Find where the given text appears and provide that cell's center as (x, y) coordinate. 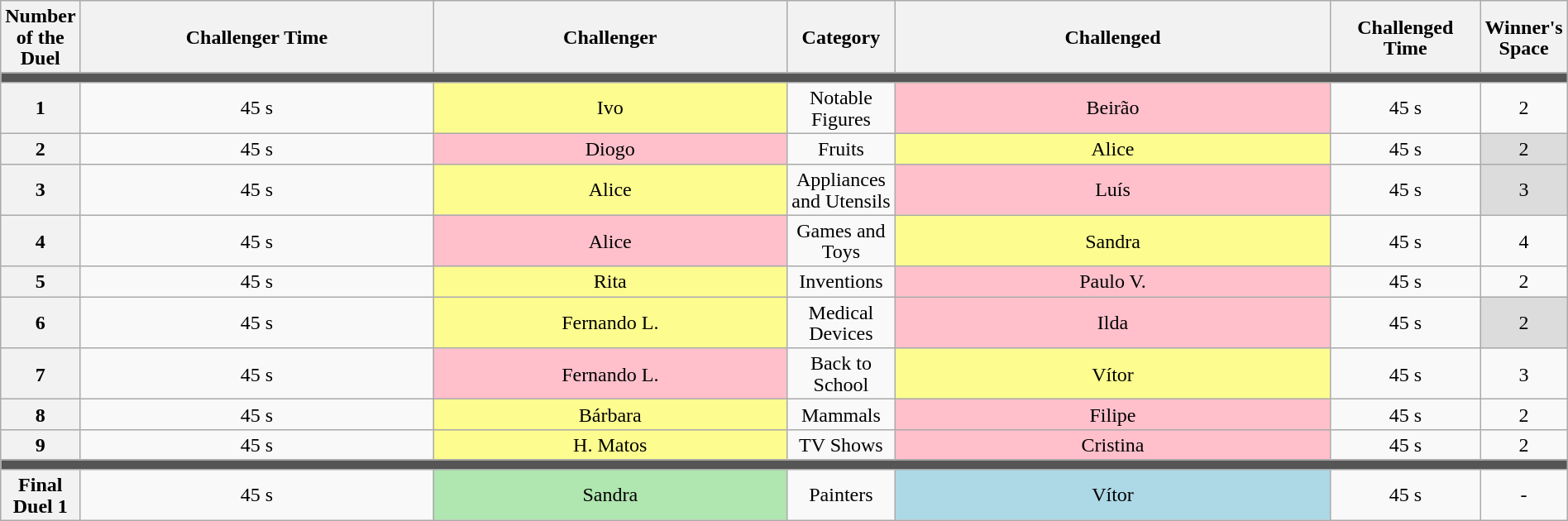
Ilda (1112, 323)
Notable Figures (840, 108)
6 (41, 323)
Rita (610, 281)
7 (41, 374)
Luís (1112, 189)
Medical Devices (840, 323)
9 (41, 445)
Fruits (840, 149)
Games and Toys (840, 241)
Back to School (840, 374)
Challenged Time (1406, 37)
1 (41, 108)
Paulo V. (1112, 281)
Diogo (610, 149)
Challenged (1112, 37)
Filipe (1112, 415)
Inventions (840, 281)
Challenger (610, 37)
Appliances and Utensils (840, 189)
TV Shows (840, 445)
Winner's Space (1523, 37)
- (1523, 495)
Number of the Duel (41, 37)
Painters (840, 495)
8 (41, 415)
H. Matos (610, 445)
Challenger Time (256, 37)
Beirão (1112, 108)
Ivo (610, 108)
Cristina (1112, 445)
Final Duel 1 (41, 495)
Mammals (840, 415)
5 (41, 281)
Bárbara (610, 415)
Category (840, 37)
